Extract the (x, y) coordinate from the center of the cell holding the provided text.  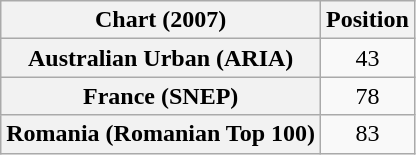
78 (368, 96)
Romania (Romanian Top 100) (161, 134)
Position (368, 20)
France (SNEP) (161, 96)
83 (368, 134)
43 (368, 58)
Australian Urban (ARIA) (161, 58)
Chart (2007) (161, 20)
